From the cell containing the given text, extract its center point as [X, Y] coordinate. 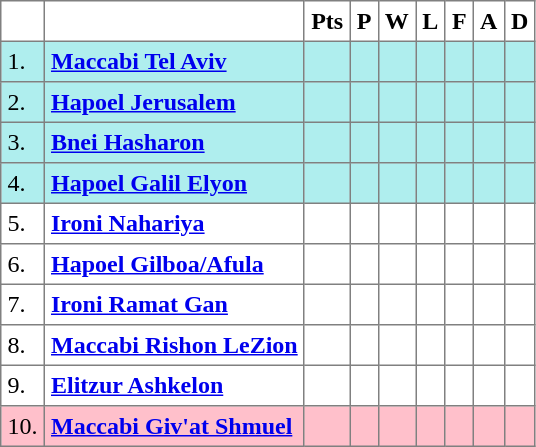
Hapoel Jerusalem [174, 102]
Α [488, 21]
Bnei Hasharon [174, 142]
10. [23, 426]
Maccabi Tel Aviv [174, 61]
L [431, 21]
Maccabi Rishon LeZion [174, 345]
Elitzur Ashkelon [174, 385]
Hapoel Gilboa/Afula [174, 264]
P [364, 21]
Pts [326, 21]
Hapoel Galil Elyon [174, 183]
Ironi Nahariya [174, 223]
8. [23, 345]
W [397, 21]
2. [23, 102]
Maccabi Giv'at Shmuel [174, 426]
4. [23, 183]
7. [23, 304]
Ironi Ramat Gan [174, 304]
6. [23, 264]
3. [23, 142]
F [459, 21]
1. [23, 61]
9. [23, 385]
D [520, 21]
5. [23, 223]
